Scan for the cell matching the given text and deliver its (x, y) coordinate at center. 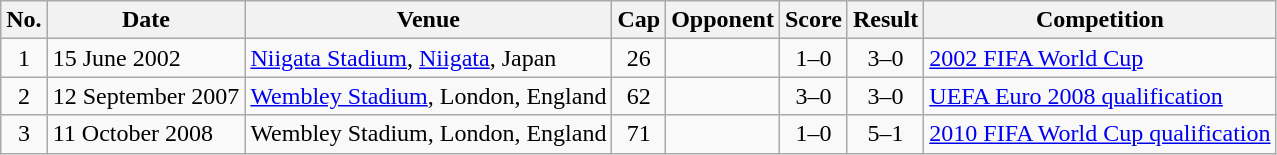
Cap (639, 20)
Result (885, 20)
Competition (1100, 20)
2002 FIFA World Cup (1100, 58)
UEFA Euro 2008 qualification (1100, 96)
Venue (428, 20)
1 (24, 58)
15 June 2002 (146, 58)
5–1 (885, 134)
3 (24, 134)
Niigata Stadium, Niigata, Japan (428, 58)
2 (24, 96)
Opponent (723, 20)
No. (24, 20)
12 September 2007 (146, 96)
71 (639, 134)
Score (813, 20)
2010 FIFA World Cup qualification (1100, 134)
Date (146, 20)
26 (639, 58)
62 (639, 96)
11 October 2008 (146, 134)
